Capture the cell that displays the provided text and extract its [X, Y] central coordinate. 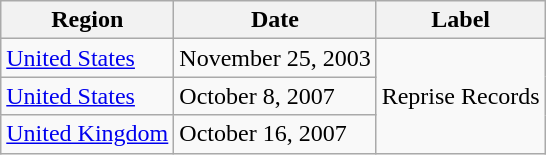
Date [275, 20]
October 8, 2007 [275, 96]
Reprise Records [460, 96]
Region [88, 20]
Label [460, 20]
November 25, 2003 [275, 58]
October 16, 2007 [275, 134]
United Kingdom [88, 134]
